For the text-containing cell, return its midpoint in [X, Y] coordinate format. 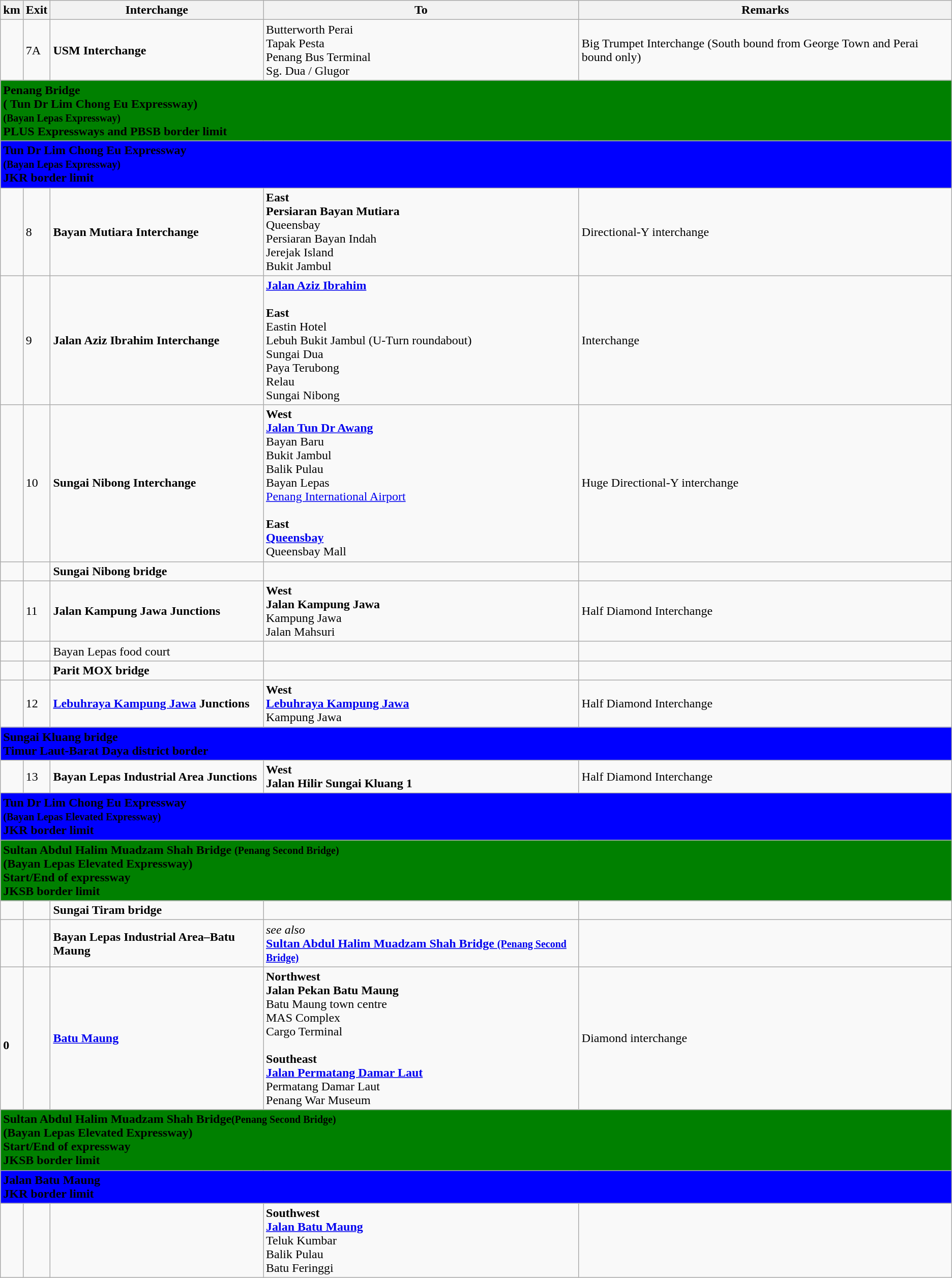
Sultan Abdul Halim Muadzam Shah Bridge (Penang Second Bridge)(Bayan Lepas Elevated Expressway)Start/End of expresswayJKSB border limit [476, 871]
Huge Directional-Y interchange [765, 483]
EastPersiaran Bayan MutiaraQueensbayPersiaran Bayan IndahJerejak IslandBukit Jambul [421, 232]
Butterworth Perai Tapak Pesta Penang Bus Terminal Sg. Dua / Glugor [421, 50]
8 [37, 232]
Bayan Lepas food court [157, 651]
Jalan Aziz Ibrahim Interchange [157, 340]
10 [37, 483]
Exit [37, 10]
Tun Dr Lim Chong Eu Expressway(Bayan Lepas Elevated Expressway)JKR border limit [476, 817]
Directional-Y interchange [765, 232]
Jalan Aziz IbrahimEast Eastin Hotel Lebuh Bukit Jambul (U-Turn roundabout) Sungai Dua Paya Terubong Relau Sungai Nibong [421, 340]
see also Sultan Abdul Halim Muadzam Shah Bridge (Penang Second Bridge) [421, 943]
Sultan Abdul Halim Muadzam Shah Bridge(Penang Second Bridge)(Bayan Lepas Elevated Expressway)Start/End of expresswayJKSB border limit [476, 1140]
7A [37, 50]
WestJalan Hilir Sungai Kluang 1 [421, 777]
West Jalan Tun Dr AwangBayan BaruBukit JambulBalik PulauBayan LepasPenang International Airport EastQueensbayQueensbay Mall [421, 483]
Jalan Batu MaungJKR border limit [476, 1187]
Big Trumpet Interchange (South bound from George Town and Perai bound only) [765, 50]
Penang Bridge( Tun Dr Lim Chong Eu Expressway)(Bayan Lepas Expressway)PLUS Expressways and PBSB border limit [476, 111]
9 [37, 340]
12 [37, 703]
Jalan Kampung Jawa Junctions [157, 611]
USM Interchange [157, 50]
0 [12, 1038]
Bayan Mutiara Interchange [157, 232]
Sungai Nibong Interchange [157, 483]
Batu Maung [157, 1038]
To [421, 10]
Parit MOX bridge [157, 670]
Tun Dr Lim Chong Eu Expressway(Bayan Lepas Expressway)JKR border limit [476, 164]
Diamond interchange [765, 1038]
km [12, 10]
Remarks [765, 10]
13 [37, 777]
Southwest Jalan Batu Maung Teluk Kumbar Balik Pulau Batu Feringgi [421, 1240]
11 [37, 611]
Bayan Lepas Industrial Area–Batu Maung [157, 943]
Sungai Nibong bridge [157, 571]
WestJalan Kampung JawaKampung JawaJalan Mahsuri [421, 611]
Sungai Tiram bridge [157, 910]
Lebuhraya Kampung Jawa Junctions [157, 703]
West Lebuhraya Kampung JawaKampung Jawa [421, 703]
Sungai Kluang bridgeTimur Laut-Barat Daya district border [476, 744]
Bayan Lepas Industrial Area Junctions [157, 777]
